Pinpoint the cell where the given text exists, returning its (x, y) midpoint coordinate. 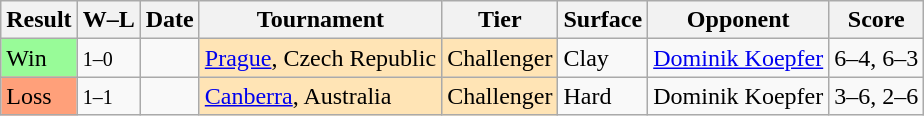
1–1 (108, 96)
3–6, 2–6 (876, 96)
Score (876, 20)
Clay (603, 58)
Tier (500, 20)
Win (39, 58)
Result (39, 20)
Tournament (320, 20)
Hard (603, 96)
Loss (39, 96)
1–0 (108, 58)
Prague, Czech Republic (320, 58)
6–4, 6–3 (876, 58)
Date (170, 20)
Opponent (738, 20)
Canberra, Australia (320, 96)
W–L (108, 20)
Surface (603, 20)
